Detect which cell encompasses the target text, then output its (x, y) center coordinate. 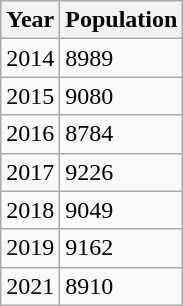
2017 (30, 172)
2019 (30, 248)
8910 (122, 286)
2015 (30, 96)
8784 (122, 134)
Year (30, 20)
2018 (30, 210)
2021 (30, 286)
9049 (122, 210)
2014 (30, 58)
8989 (122, 58)
Population (122, 20)
9080 (122, 96)
9162 (122, 248)
9226 (122, 172)
2016 (30, 134)
